Search for the cell housing the specified text and yield its (x, y) center coordinate. 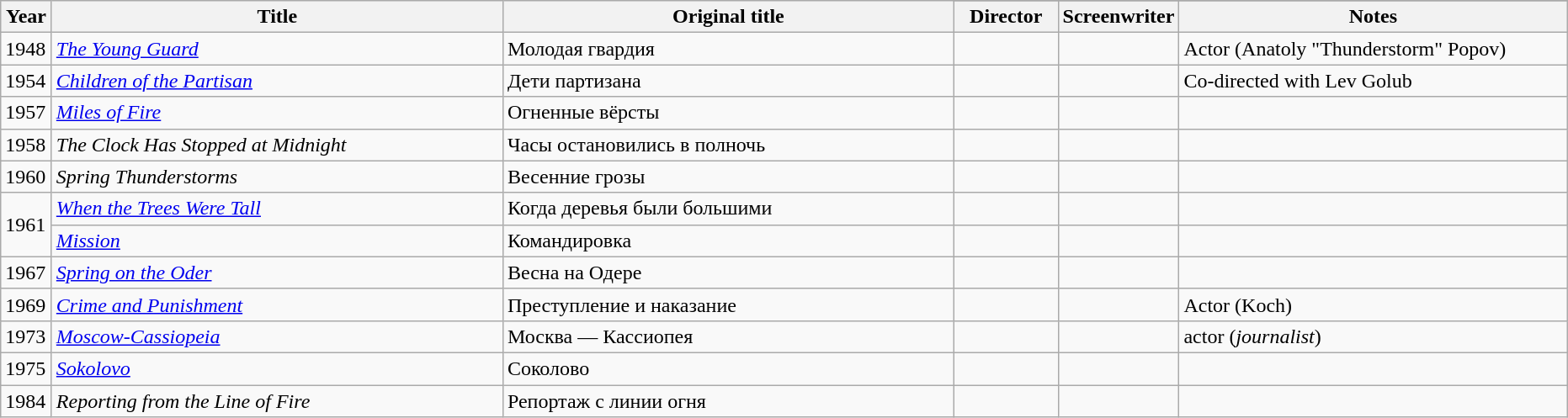
Title (277, 17)
Original title (728, 17)
Moscow-Cassiopeia (277, 336)
Молодая гвардия (728, 49)
Co-directed with Lev Golub (1374, 81)
When the Trees Were Tall (277, 209)
Children of the Partisan (277, 81)
Когда деревья были большими (728, 209)
Crime and Punishment (277, 304)
Часы остановились в полночь (728, 145)
Screenwriter (1119, 17)
Miles of Fire (277, 113)
1975 (27, 368)
1960 (27, 177)
actor (journalist) (1374, 336)
Year (27, 17)
Командировка (728, 241)
Весна на Одере (728, 272)
The Young Guard (277, 49)
1973 (27, 336)
1957 (27, 113)
1967 (27, 272)
Sokolovo (277, 368)
Репортаж с линии огня (728, 401)
Огненные вёрсты (728, 113)
Преступление и наказание (728, 304)
Actor (Anatoly "Thunderstorm" Popov) (1374, 49)
Москва — Кассиопея (728, 336)
1969 (27, 304)
Director (1006, 17)
1954 (27, 81)
Соколово (728, 368)
1961 (27, 225)
Mission (277, 241)
Spring Thunderstorms (277, 177)
Весенние грозы (728, 177)
Actor (Koch) (1374, 304)
Spring on the Oder (277, 272)
1984 (27, 401)
The Clock Has Stopped at Midnight (277, 145)
1958 (27, 145)
Notes (1374, 17)
Дети партизана (728, 81)
1948 (27, 49)
Reporting from the Line of Fire (277, 401)
